Scan for the cell matching the given text and deliver its [x, y] coordinate at center. 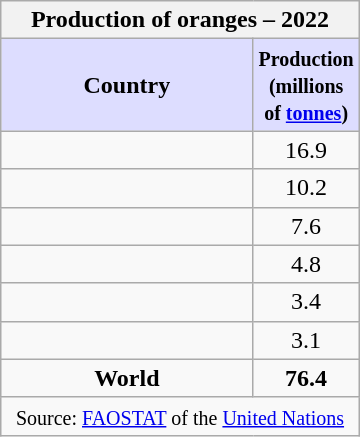
Country [127, 85]
Production of oranges – 2022 [180, 20]
76.4 [306, 378]
World [127, 378]
10.2 [306, 188]
3.4 [306, 302]
Source: FAOSTAT of the United Nations [180, 416]
16.9 [306, 150]
4.8 [306, 264]
7.6 [306, 226]
3.1 [306, 340]
Production (millions of tonnes) [306, 85]
